Pinpoint the cell where the given text exists, returning its (x, y) midpoint coordinate. 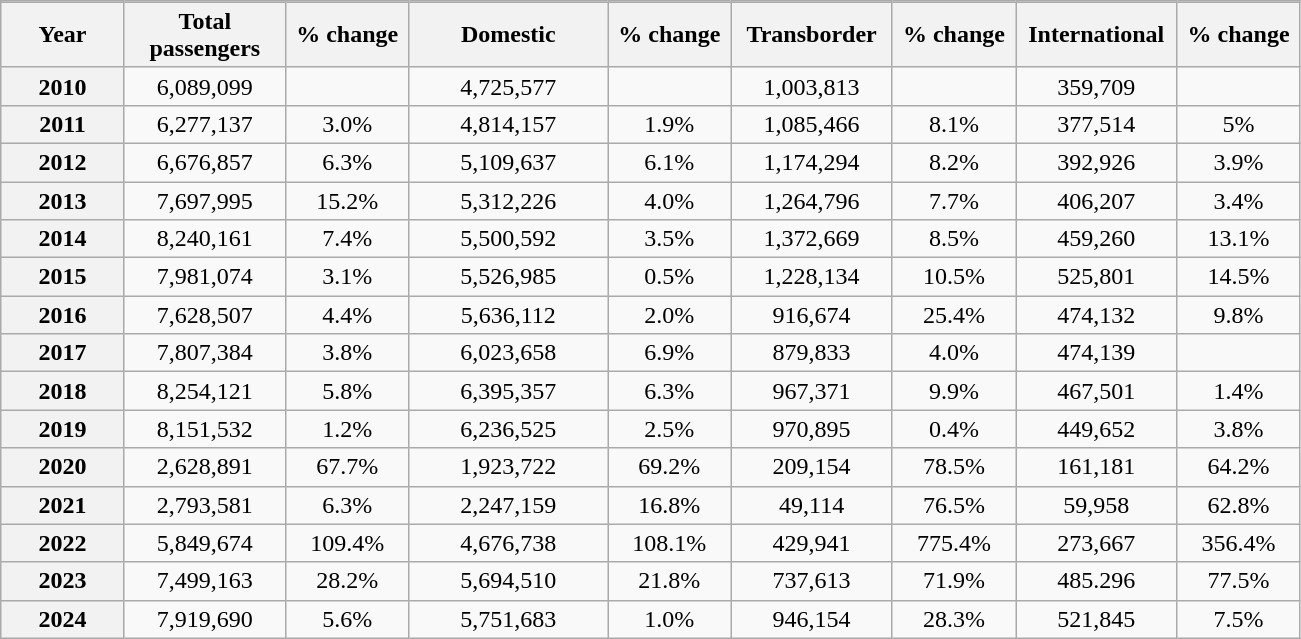
64.2% (1239, 467)
359,709 (1096, 86)
1.0% (670, 619)
6,023,658 (508, 353)
108.1% (670, 543)
6.9% (670, 353)
2011 (63, 124)
6,236,525 (508, 429)
2023 (63, 581)
6,089,099 (204, 86)
7,807,384 (204, 353)
3.4% (1239, 201)
2021 (63, 505)
76.5% (954, 505)
1,003,813 (812, 86)
Transborder (812, 34)
28.3% (954, 619)
3.0% (347, 124)
5,849,674 (204, 543)
9.9% (954, 391)
459,260 (1096, 239)
49,114 (812, 505)
8.2% (954, 162)
28.2% (347, 581)
8.5% (954, 239)
3.9% (1239, 162)
16.8% (670, 505)
15.2% (347, 201)
7,628,507 (204, 315)
25.4% (954, 315)
1,264,796 (812, 201)
6,395,357 (508, 391)
0.4% (954, 429)
525,801 (1096, 277)
7,499,163 (204, 581)
916,674 (812, 315)
1.2% (347, 429)
2020 (63, 467)
109.4% (347, 543)
3.1% (347, 277)
1,923,722 (508, 467)
5,109,637 (508, 162)
7.7% (954, 201)
161,181 (1096, 467)
Total passengers (204, 34)
Year (63, 34)
467,501 (1096, 391)
406,207 (1096, 201)
5,751,683 (508, 619)
13.1% (1239, 239)
2010 (63, 86)
2014 (63, 239)
2012 (63, 162)
78.5% (954, 467)
71.9% (954, 581)
4,725,577 (508, 86)
1,174,294 (812, 162)
6.1% (670, 162)
273,667 (1096, 543)
521,845 (1096, 619)
14.5% (1239, 277)
2024 (63, 619)
69.2% (670, 467)
1,228,134 (812, 277)
449,652 (1096, 429)
377,514 (1096, 124)
474,132 (1096, 315)
5,694,510 (508, 581)
9.8% (1239, 315)
International (1096, 34)
0.5% (670, 277)
2,793,581 (204, 505)
6,277,137 (204, 124)
2022 (63, 543)
429,941 (812, 543)
4,676,738 (508, 543)
1.9% (670, 124)
2018 (63, 391)
5,500,592 (508, 239)
5% (1239, 124)
1,372,669 (812, 239)
1,085,466 (812, 124)
62.8% (1239, 505)
67.7% (347, 467)
7,981,074 (204, 277)
7.4% (347, 239)
3.5% (670, 239)
7,697,995 (204, 201)
775.4% (954, 543)
5,526,985 (508, 277)
8,254,121 (204, 391)
2013 (63, 201)
6,676,857 (204, 162)
879,833 (812, 353)
392,926 (1096, 162)
2017 (63, 353)
474,139 (1096, 353)
946,154 (812, 619)
5.8% (347, 391)
Domestic (508, 34)
5,636,112 (508, 315)
77.5% (1239, 581)
2016 (63, 315)
970,895 (812, 429)
356.4% (1239, 543)
2,628,891 (204, 467)
967,371 (812, 391)
2015 (63, 277)
8.1% (954, 124)
4,814,157 (508, 124)
7.5% (1239, 619)
5,312,226 (508, 201)
2,247,159 (508, 505)
5.6% (347, 619)
485.296 (1096, 581)
59,958 (1096, 505)
2.5% (670, 429)
2019 (63, 429)
10.5% (954, 277)
2.0% (670, 315)
7,919,690 (204, 619)
209,154 (812, 467)
1.4% (1239, 391)
4.4% (347, 315)
737,613 (812, 581)
8,240,161 (204, 239)
21.8% (670, 581)
8,151,532 (204, 429)
